Output the (X, Y) coordinate of the center of the cell containing the given text.  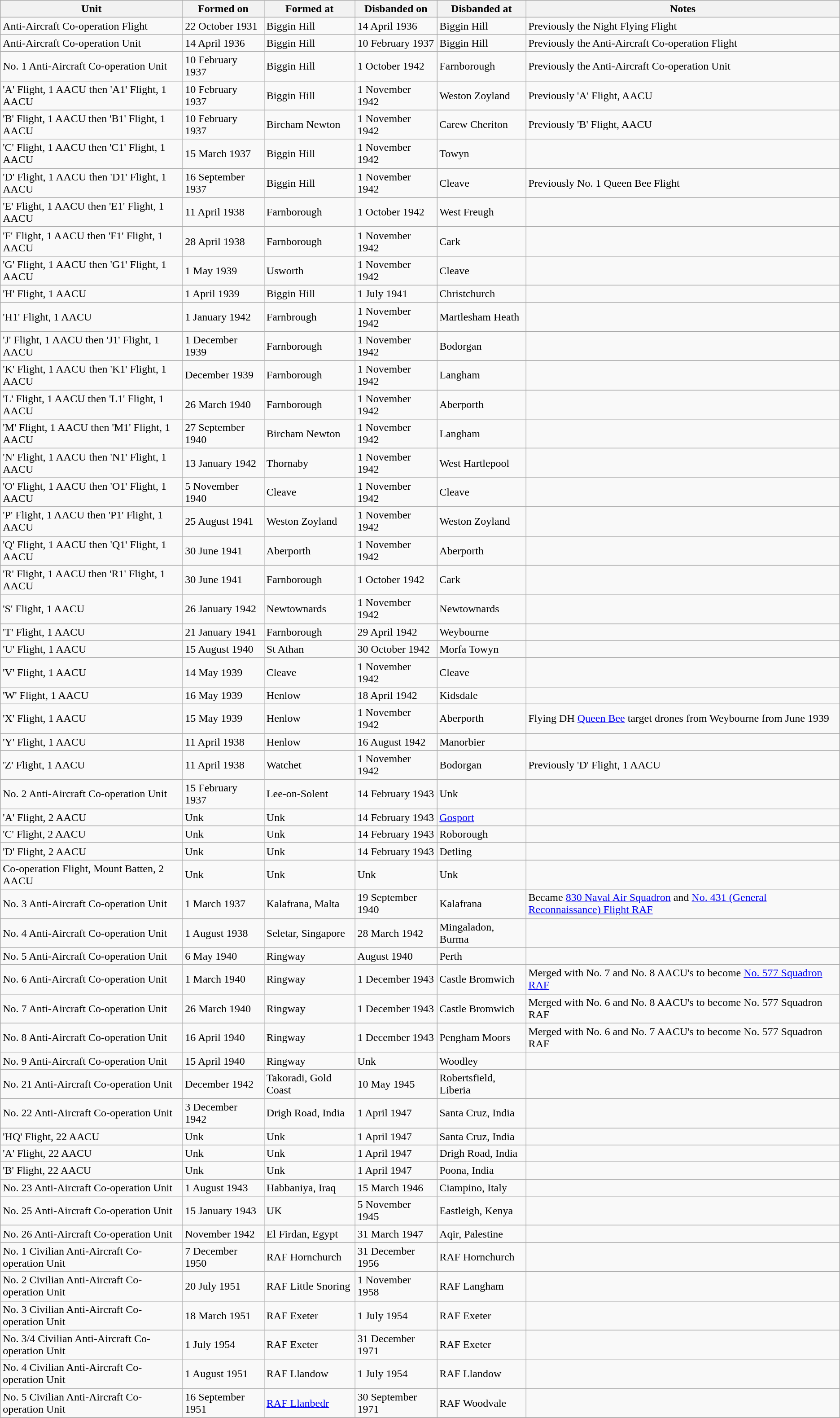
Watchet (310, 765)
Seletar, Singapore (310, 933)
'Y' Flight, 1 AACU (92, 742)
Woodley (481, 1061)
Merged with No. 7 and No. 8 AACU's to become No. 577 Squadron RAF (683, 979)
November 1942 (223, 1234)
29 April 1942 (396, 632)
El Firdan, Egypt (310, 1234)
No. 3/4 Civilian Anti-Aircraft Co-operation Unit (92, 1345)
Unit (92, 9)
'A' Flight, 22 AACU (92, 1154)
Merged with No. 6 and No. 8 AACU's to become No. 577 Squadron RAF (683, 1008)
Previously 'A' Flight, AACU (683, 95)
16 September 1951 (223, 1403)
Ciampino, Italy (481, 1188)
Became 830 Naval Air Squadron and No. 431 (General Reconnaissance) Flight RAF (683, 904)
Formed on (223, 9)
30 September 1971 (396, 1403)
'V' Flight, 1 AACU (92, 672)
'H' Flight, 1 AACU (92, 294)
1 January 1942 (223, 317)
10 May 1945 (396, 1084)
1 November 1958 (396, 1286)
'HQ' Flight, 22 AACU (92, 1136)
'L' Flight, 1 AACU then 'L1' Flight, 1 AACU (92, 405)
31 December 1971 (396, 1345)
'G' Flight, 1 AACU then 'G1' Flight, 1 AACU (92, 270)
Previously the Anti-Aircraft Co-operation Flight (683, 43)
No. 2 Anti-Aircraft Co-operation Unit (92, 795)
Martlesham Heath (481, 317)
RAF Llanbedr (310, 1403)
15 August 1940 (223, 649)
15 May 1939 (223, 718)
Kidsdale (481, 695)
Anti-Aircraft Co-operation Unit (92, 43)
Christchurch (481, 294)
No. 3 Anti-Aircraft Co-operation Unit (92, 904)
Mingaladon, Burma (481, 933)
16 April 1940 (223, 1038)
Habbaniya, Iraq (310, 1188)
'T' Flight, 1 AACU (92, 632)
1 May 1939 (223, 270)
Manorbier (481, 742)
RAF Langham (481, 1286)
Carew Cheriton (481, 125)
'S' Flight, 1 AACU (92, 609)
13 January 1942 (223, 463)
31 March 1947 (396, 1234)
'W' Flight, 1 AACU (92, 695)
No. 21 Anti-Aircraft Co-operation Unit (92, 1084)
No. 7 Anti-Aircraft Co-operation Unit (92, 1008)
1 March 1940 (223, 979)
15 February 1937 (223, 795)
'B' Flight, 1 AACU then 'B1' Flight, 1 AACU (92, 125)
20 July 1951 (223, 1286)
Gosport (481, 817)
UK (310, 1211)
No. 5 Anti-Aircraft Co-operation Unit (92, 956)
No. 1 Civilian Anti-Aircraft Co-operation Unit (92, 1257)
No. 2 Civilian Anti-Aircraft Co-operation Unit (92, 1286)
22 October 1931 (223, 26)
Eastleigh, Kenya (481, 1211)
Flying DH Queen Bee target drones from Weybourne from June 1939 (683, 718)
27 September 1940 (223, 434)
No. 25 Anti-Aircraft Co-operation Unit (92, 1211)
'B' Flight, 22 AACU (92, 1171)
1 August 1938 (223, 933)
'E' Flight, 1 AACU then 'E1' Flight, 1 AACU (92, 212)
'X' Flight, 1 AACU (92, 718)
1 December 1939 (223, 347)
Previously 'B' Flight, AACU (683, 125)
Disbanded on (396, 9)
'D' Flight, 1 AACU then 'D1' Flight, 1 AACU (92, 183)
No. 4 Civilian Anti-Aircraft Co-operation Unit (92, 1374)
No. 5 Civilian Anti-Aircraft Co-operation Unit (92, 1403)
Anti-Aircraft Co-operation Flight (92, 26)
Aqir, Palestine (481, 1234)
'O' Flight, 1 AACU then 'O1' Flight, 1 AACU (92, 492)
18 April 1942 (396, 695)
5 November 1945 (396, 1211)
West Hartlepool (481, 463)
Previously the Night Flying Flight (683, 26)
'N' Flight, 1 AACU then 'N1' Flight, 1 AACU (92, 463)
19 September 1940 (396, 904)
Detling (481, 852)
15 March 1946 (396, 1188)
3 December 1942 (223, 1113)
Takoradi, Gold Coast (310, 1084)
Lee-on-Solent (310, 795)
Perth (481, 956)
1 April 1939 (223, 294)
No. 8 Anti-Aircraft Co-operation Unit (92, 1038)
21 January 1941 (223, 632)
West Freugh (481, 212)
25 August 1941 (223, 522)
Previously No. 1 Queen Bee Flight (683, 183)
16 September 1937 (223, 183)
August 1940 (396, 956)
'J' Flight, 1 AACU then 'J1' Flight, 1 AACU (92, 347)
5 November 1940 (223, 492)
'K' Flight, 1 AACU then 'K1' Flight, 1 AACU (92, 375)
No. 3 Civilian Anti-Aircraft Co-operation Unit (92, 1315)
No. 4 Anti-Aircraft Co-operation Unit (92, 933)
18 March 1951 (223, 1315)
Poona, India (481, 1171)
Kalafrana (481, 904)
Previously the Anti-Aircraft Co-operation Unit (683, 66)
'M' Flight, 1 AACU then 'M1' Flight, 1 AACU (92, 434)
28 April 1938 (223, 241)
Weybourne (481, 632)
26 January 1942 (223, 609)
Pengham Moors (481, 1038)
RAF Woodvale (481, 1403)
St Athan (310, 649)
Disbanded at (481, 9)
Roborough (481, 834)
31 December 1956 (396, 1257)
No. 23 Anti-Aircraft Co-operation Unit (92, 1188)
16 August 1942 (396, 742)
Farnbrough (310, 317)
'H1' Flight, 1 AACU (92, 317)
6 May 1940 (223, 956)
1 July 1941 (396, 294)
December 1942 (223, 1084)
'U' Flight, 1 AACU (92, 649)
'Z' Flight, 1 AACU (92, 765)
Co-operation Flight, Mount Batten, 2 AACU (92, 874)
1 August 1951 (223, 1374)
'A' Flight, 2 AACU (92, 817)
Robertsfield, Liberia (481, 1084)
'P' Flight, 1 AACU then 'P1' Flight, 1 AACU (92, 522)
'C' Flight, 1 AACU then 'C1' Flight, 1 AACU (92, 154)
28 March 1942 (396, 933)
'Q' Flight, 1 AACU then 'Q1' Flight, 1 AACU (92, 550)
'D' Flight, 2 AACU (92, 852)
'A' Flight, 1 AACU then 'A1' Flight, 1 AACU (92, 95)
No. 1 Anti-Aircraft Co-operation Unit (92, 66)
'C' Flight, 2 AACU (92, 834)
'F' Flight, 1 AACU then 'F1' Flight, 1 AACU (92, 241)
14 May 1939 (223, 672)
No. 6 Anti-Aircraft Co-operation Unit (92, 979)
No. 9 Anti-Aircraft Co-operation Unit (92, 1061)
30 October 1942 (396, 649)
7 December 1950 (223, 1257)
No. 26 Anti-Aircraft Co-operation Unit (92, 1234)
15 January 1943 (223, 1211)
1 March 1937 (223, 904)
Previously 'D' Flight, 1 AACU (683, 765)
No. 22 Anti-Aircraft Co-operation Unit (92, 1113)
Towyn (481, 154)
Morfa Towyn (481, 649)
15 April 1940 (223, 1061)
RAF Little Snoring (310, 1286)
December 1939 (223, 375)
Merged with No. 6 and No. 7 AACU's to become No. 577 Squadron RAF (683, 1038)
'R' Flight, 1 AACU then 'R1' Flight, 1 AACU (92, 580)
Usworth (310, 270)
16 May 1939 (223, 695)
15 March 1937 (223, 154)
Kalafrana, Malta (310, 904)
Notes (683, 9)
Thornaby (310, 463)
Formed at (310, 9)
1 August 1943 (223, 1188)
